Locate the cell with the specified text and output its (x, y) center coordinate. 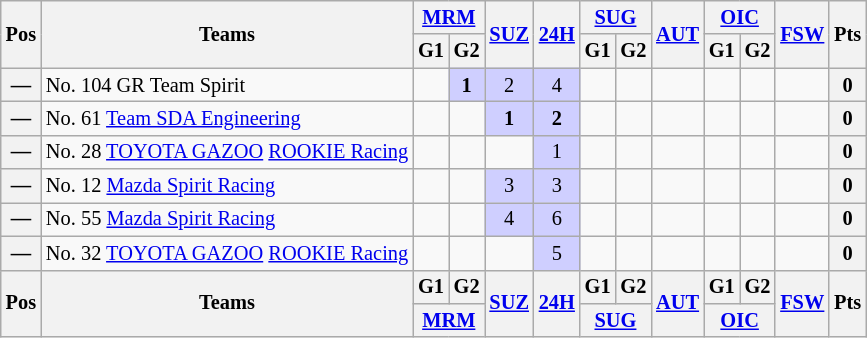
5 (557, 253)
No. 28 TOYOTA GAZOO ROOKIE Racing (227, 152)
6 (557, 219)
No. 104 GR Team Spirit (227, 85)
No. 12 Mazda Spirit Racing (227, 186)
No. 55 Mazda Spirit Racing (227, 219)
No. 32 TOYOTA GAZOO ROOKIE Racing (227, 253)
No. 61 Team SDA Engineering (227, 118)
